Output the [x, y] coordinate of the center of the cell containing the given text.  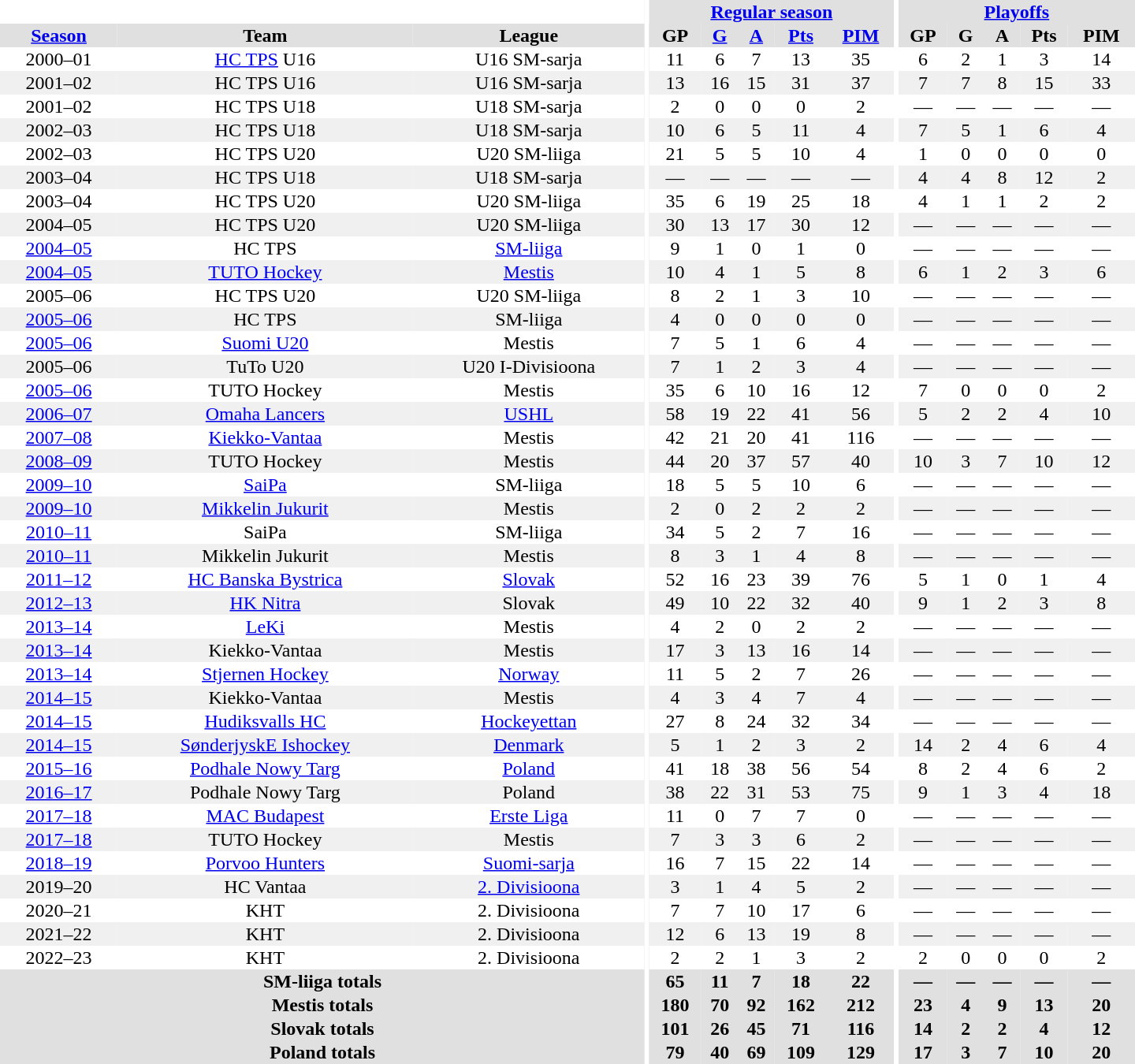
U20 I-Divisioona [529, 366]
Denmark [529, 745]
79 [675, 1052]
Season [58, 35]
SønderjyskE Ishockey [265, 745]
Erste Liga [529, 816]
Playoffs [1017, 12]
Slovak totals [322, 1029]
Norway [529, 674]
2016–17 [58, 792]
101 [675, 1029]
162 [801, 1005]
69 [756, 1052]
52 [675, 579]
92 [756, 1005]
Poland totals [322, 1052]
45 [756, 1029]
33 [1102, 83]
65 [675, 981]
League [529, 35]
HC Banska Bystrica [265, 579]
212 [861, 1005]
58 [675, 414]
39 [801, 579]
2008–09 [58, 461]
Suomi U20 [265, 343]
2011–12 [58, 579]
2015–16 [58, 768]
Hudiksvalls HC [265, 721]
70 [720, 1005]
2018–19 [58, 863]
Regular season [771, 12]
2012–13 [58, 603]
SM-liiga totals [322, 981]
42 [675, 437]
Team [265, 35]
24 [756, 721]
75 [861, 792]
49 [675, 603]
71 [801, 1029]
53 [801, 792]
27 [675, 721]
76 [861, 579]
Porvoo Hunters [265, 863]
57 [801, 461]
Stjernen Hockey [265, 674]
2021–22 [58, 934]
HC Vantaa [265, 887]
Mestis totals [322, 1005]
129 [861, 1052]
Hockeyettan [529, 721]
HK Nitra [265, 603]
Omaha Lancers [265, 414]
2007–08 [58, 437]
MAC Budapest [265, 816]
44 [675, 461]
2006–07 [58, 414]
TuTo U20 [265, 366]
2000–01 [58, 59]
USHL [529, 414]
54 [861, 768]
109 [801, 1052]
180 [675, 1005]
2019–20 [58, 887]
Suomi-sarja [529, 863]
LeKi [265, 627]
25 [801, 201]
2020–21 [58, 910]
2022–23 [58, 958]
